Locate the cell with the specified text and output its (X, Y) center coordinate. 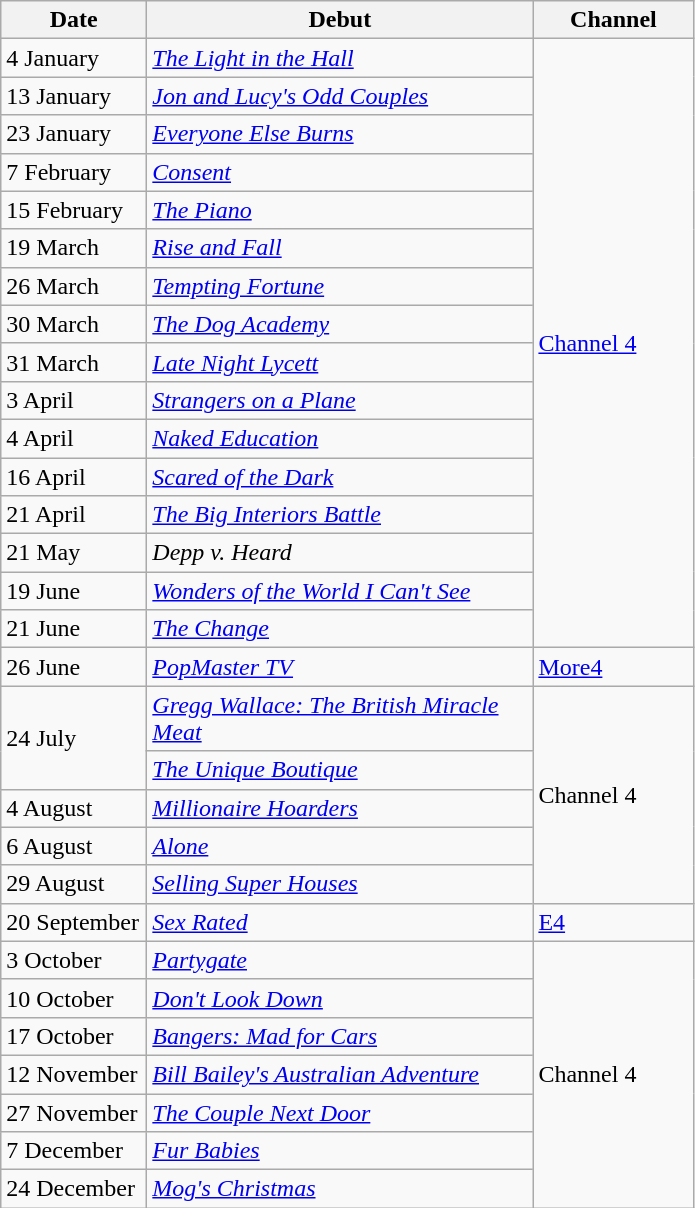
Bangers: Mad for Cars (340, 1036)
More4 (614, 667)
21 April (74, 515)
27 November (74, 1113)
PopMaster TV (340, 667)
7 February (74, 172)
3 October (74, 960)
Late Night Lycett (340, 362)
7 December (74, 1151)
Mog's Christmas (340, 1189)
Wonders of the World I Can't See (340, 591)
Scared of the Dark (340, 477)
The Dog Academy (340, 324)
Sex Rated (340, 922)
E4 (614, 922)
23 January (74, 134)
Tempting Fortune (340, 286)
16 April (74, 477)
21 May (74, 553)
The Unique Boutique (340, 770)
19 March (74, 248)
17 October (74, 1036)
Selling Super Houses (340, 884)
13 January (74, 96)
Gregg Wallace: The British Miracle Meat (340, 718)
Strangers on a Plane (340, 400)
15 February (74, 210)
Fur Babies (340, 1151)
The Couple Next Door (340, 1113)
20 September (74, 922)
Channel (614, 20)
4 April (74, 438)
Alone (340, 846)
30 March (74, 324)
Millionaire Hoarders (340, 808)
3 April (74, 400)
26 June (74, 667)
4 August (74, 808)
24 December (74, 1189)
The Light in the Hall (340, 58)
6 August (74, 846)
Debut (340, 20)
4 January (74, 58)
Jon and Lucy's Odd Couples (340, 96)
Consent (340, 172)
10 October (74, 998)
Don't Look Down (340, 998)
Date (74, 20)
24 July (74, 738)
Naked Education (340, 438)
The Big Interiors Battle (340, 515)
Rise and Fall (340, 248)
Everyone Else Burns (340, 134)
26 March (74, 286)
19 June (74, 591)
Bill Bailey's Australian Adventure (340, 1074)
Depp v. Heard (340, 553)
29 August (74, 884)
Partygate (340, 960)
12 November (74, 1074)
The Piano (340, 210)
31 March (74, 362)
The Change (340, 629)
21 June (74, 629)
